From the cell containing the given text, extract its center point as (X, Y) coordinate. 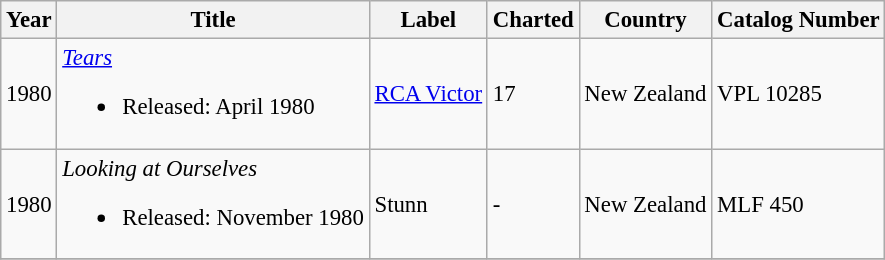
Year (29, 20)
Charted (533, 20)
- (533, 204)
Looking at OurselvesReleased: November 1980 (213, 204)
Catalog Number (798, 20)
TearsReleased: April 1980 (213, 94)
RCA Victor (428, 94)
VPL 10285 (798, 94)
17 (533, 94)
Label (428, 20)
MLF 450 (798, 204)
Title (213, 20)
Country (646, 20)
Stunn (428, 204)
